Identify which cell holds the provided text, then report its (x, y) central coordinate. 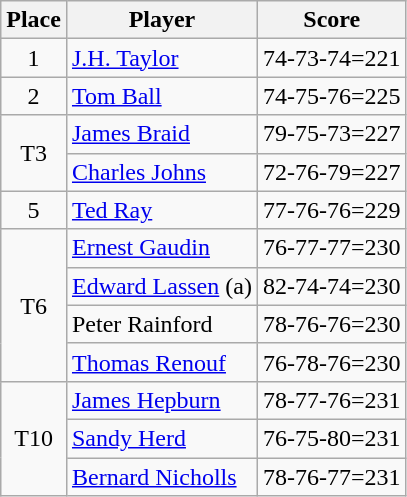
78-76-77=231 (332, 477)
T6 (34, 305)
77-76-76=229 (332, 210)
72-76-79=227 (332, 172)
James Braid (162, 134)
78-77-76=231 (332, 400)
Peter Rainford (162, 324)
76-78-76=230 (332, 362)
Charles Johns (162, 172)
Player (162, 20)
79-75-73=227 (332, 134)
T3 (34, 153)
76-77-77=230 (332, 248)
74-73-74=221 (332, 58)
Thomas Renouf (162, 362)
Ernest Gaudin (162, 248)
Tom Ball (162, 96)
Place (34, 20)
Score (332, 20)
5 (34, 210)
Ted Ray (162, 210)
Bernard Nicholls (162, 477)
82-74-74=230 (332, 286)
78-76-76=230 (332, 324)
76-75-80=231 (332, 438)
2 (34, 96)
1 (34, 58)
Sandy Herd (162, 438)
Edward Lassen (a) (162, 286)
James Hepburn (162, 400)
74-75-76=225 (332, 96)
J.H. Taylor (162, 58)
T10 (34, 438)
